From the cell containing the given text, extract its center point as (X, Y) coordinate. 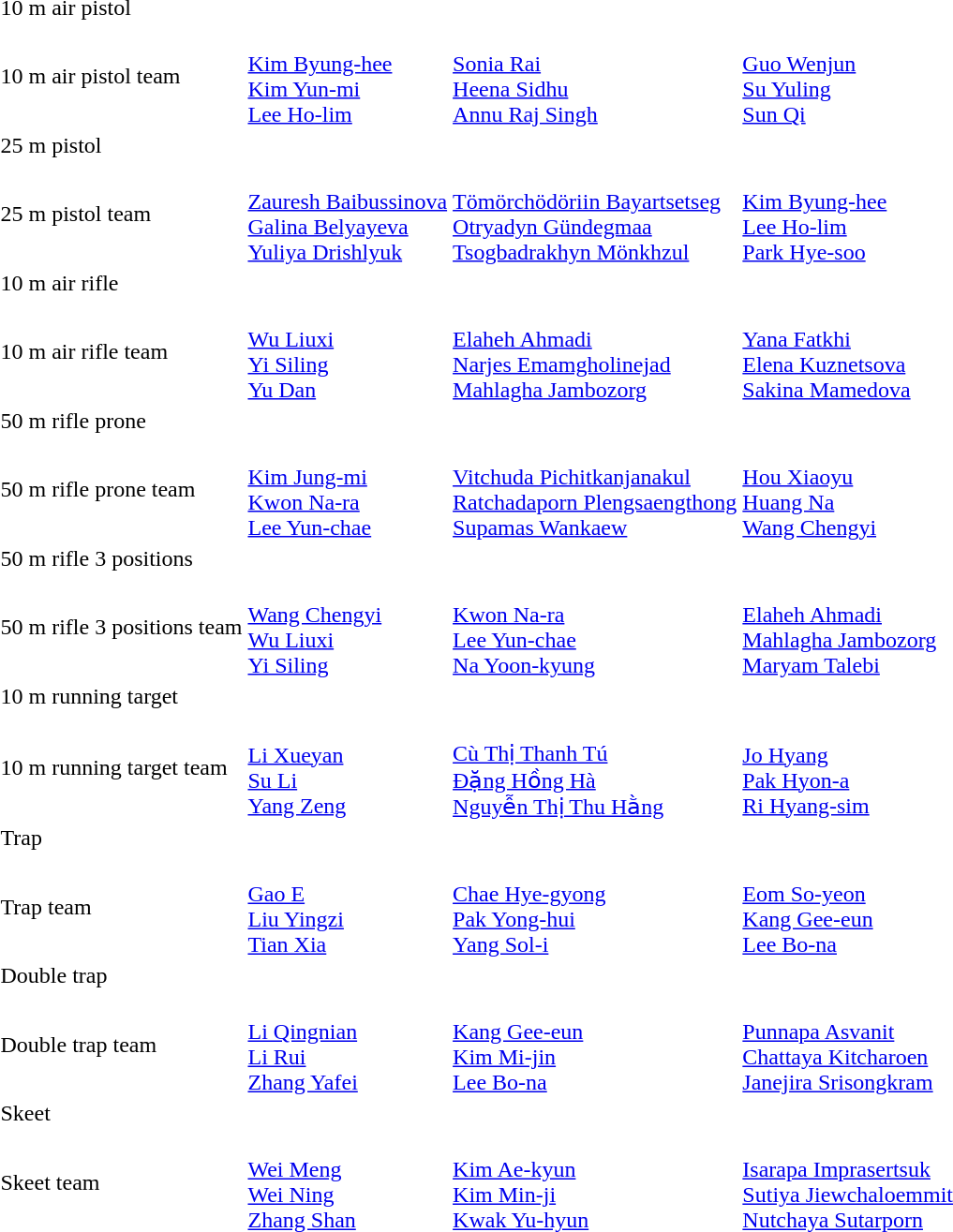
Sonia RaiHeena SidhuAnnu Raj Singh (595, 77)
Chae Hye-gyongPak Yong-huiYang Sol-i (595, 907)
Vitchuda PichitkanjanakulRatchadaporn PlengsaengthongSupamas Wankaew (595, 489)
Cù Thị Thanh TúĐặng Hồng HàNguyễn Thị Thu Hằng (595, 767)
Li QingnianLi RuiZhang Yafei (348, 1046)
Kwon Na-raLee Yun-chaeNa Yoon-kyung (595, 628)
Kang Gee-eunKim Mi-jinLee Bo-na (595, 1046)
Tömörchödöriin BayartsetsegOtryadyn GündegmaaTsogbadrakhyn Mönkhzul (595, 214)
Zauresh BaibussinovaGalina BelyayevaYuliya Drishlyuk (348, 214)
Elaheh AhmadiNarjes EmamgholinejadMahlagha Jambozorg (595, 352)
Kim Byung-heeKim Yun-miLee Ho-lim (348, 77)
Wang ChengyiWu LiuxiYi Siling (348, 628)
Gao ELiu YingziTian Xia (348, 907)
Wu LiuxiYi SilingYu Dan (348, 352)
Li XueyanSu LiYang Zeng (348, 767)
Kim Jung-miKwon Na-raLee Yun-chae (348, 489)
